Provide the (X, Y) coordinate of the cell's center where the given text is located.  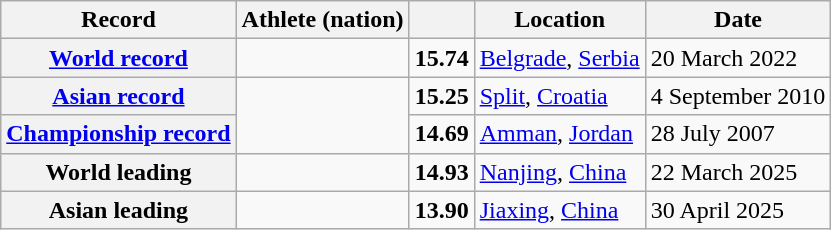
13.90 (442, 210)
Date (738, 20)
4 September 2010 (738, 96)
Belgrade, Serbia (560, 58)
14.93 (442, 172)
22 March 2025 (738, 172)
14.69 (442, 134)
Split, Croatia (560, 96)
Asian leading (118, 210)
Athlete (nation) (322, 20)
Championship record (118, 134)
20 March 2022 (738, 58)
28 July 2007 (738, 134)
Jiaxing, China (560, 210)
Nanjing, China (560, 172)
World record (118, 58)
15.25 (442, 96)
15.74 (442, 58)
Record (118, 20)
Asian record (118, 96)
Location (560, 20)
30 April 2025 (738, 210)
Amman, Jordan (560, 134)
World leading (118, 172)
